Output the [X, Y] coordinate of the center of the cell containing the given text.  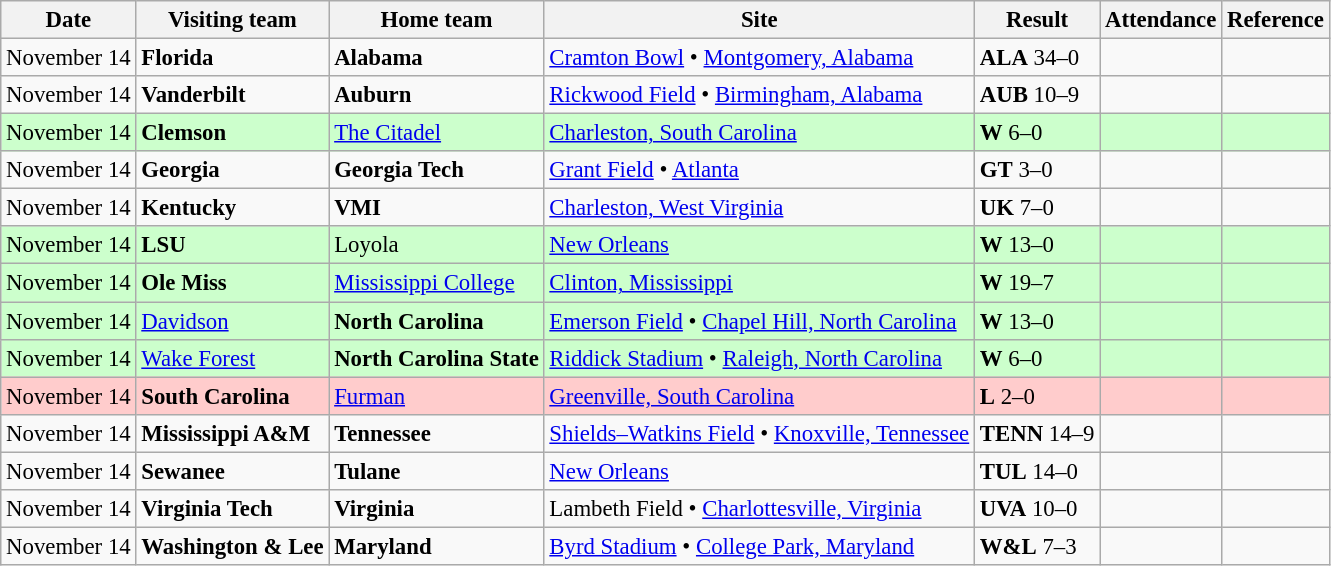
Florida [232, 58]
Charleston, South Carolina [759, 133]
Emerson Field • Chapel Hill, North Carolina [759, 321]
W&L 7–3 [1038, 546]
North Carolina [436, 321]
GT 3–0 [1038, 170]
South Carolina [232, 396]
Greenville, South Carolina [759, 396]
Cramton Bowl • Montgomery, Alabama [759, 58]
Alabama [436, 58]
Clinton, Mississippi [759, 283]
Visiting team [232, 20]
W 19–7 [1038, 283]
Auburn [436, 95]
Byrd Stadium • College Park, Maryland [759, 546]
UVA 10–0 [1038, 509]
Lambeth Field • Charlottesville, Virginia [759, 509]
Georgia Tech [436, 170]
Vanderbilt [232, 95]
Grant Field • Atlanta [759, 170]
TUL 14–0 [1038, 471]
North Carolina State [436, 358]
Rickwood Field • Birmingham, Alabama [759, 95]
Result [1038, 20]
ALA 34–0 [1038, 58]
Furman [436, 396]
Washington & Lee [232, 546]
Mississippi College [436, 283]
Site [759, 20]
Tennessee [436, 433]
Kentucky [232, 208]
Date [68, 20]
Ole Miss [232, 283]
Mississippi A&M [232, 433]
AUB 10–9 [1038, 95]
Charleston, West Virginia [759, 208]
Virginia [436, 509]
Home team [436, 20]
Maryland [436, 546]
Georgia [232, 170]
LSU [232, 245]
Attendance [1161, 20]
L 2–0 [1038, 396]
Reference [1276, 20]
UK 7–0 [1038, 208]
Wake Forest [232, 358]
TENN 14–9 [1038, 433]
The Citadel [436, 133]
Riddick Stadium • Raleigh, North Carolina [759, 358]
Virginia Tech [232, 509]
Davidson [232, 321]
Tulane [436, 471]
Shields–Watkins Field • Knoxville, Tennessee [759, 433]
Loyola [436, 245]
Sewanee [232, 471]
Clemson [232, 133]
VMI [436, 208]
